Extract the [x, y] coordinate from the center of the cell holding the provided text.  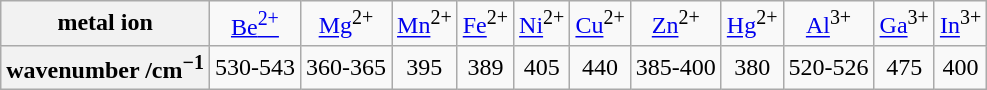
Ga3+ [904, 24]
Hg2+ [752, 24]
400 [960, 68]
389 [485, 68]
Mn2+ [425, 24]
metal ion [106, 24]
395 [425, 68]
440 [600, 68]
530-543 [254, 68]
Be2+ [254, 24]
380 [752, 68]
Ni2+ [542, 24]
385-400 [676, 68]
Fe2+ [485, 24]
Zn2+ [676, 24]
Mg2+ [346, 24]
In3+ [960, 24]
360-365 [346, 68]
405 [542, 68]
Al3+ [828, 24]
wavenumber /cm−1 [106, 68]
475 [904, 68]
Cu2+ [600, 24]
520-526 [828, 68]
